Pinpoint the cell where the given text exists, returning its (X, Y) midpoint coordinate. 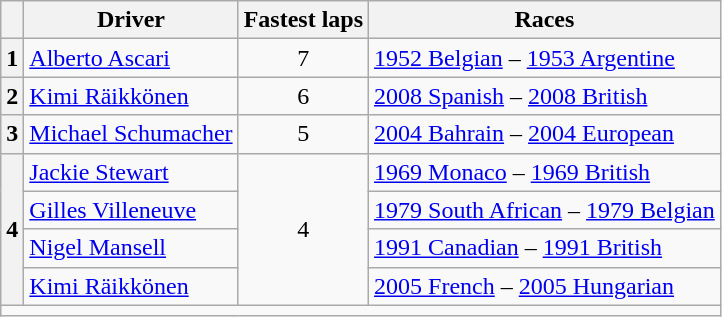
1969 Monaco – 1969 British (545, 172)
Races (545, 20)
5 (303, 134)
6 (303, 96)
1979 South African – 1979 Belgian (545, 210)
1 (12, 58)
2 (12, 96)
Gilles Villeneuve (131, 210)
Driver (131, 20)
1952 Belgian – 1953 Argentine (545, 58)
2005 French – 2005 Hungarian (545, 286)
3 (12, 134)
7 (303, 58)
2004 Bahrain – 2004 European (545, 134)
Michael Schumacher (131, 134)
2008 Spanish – 2008 British (545, 96)
Alberto Ascari (131, 58)
1991 Canadian – 1991 British (545, 248)
Fastest laps (303, 20)
Jackie Stewart (131, 172)
Nigel Mansell (131, 248)
